Find where the given text appears and provide that cell's center as [x, y] coordinate. 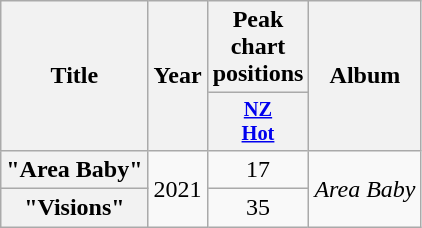
"Visions" [74, 208]
Year [178, 76]
"Area Baby" [74, 169]
NZHot [258, 122]
17 [258, 169]
2021 [178, 188]
Area Baby [365, 188]
Album [365, 76]
35 [258, 208]
Peak chart positions [258, 47]
Title [74, 76]
